Capture the cell that displays the provided text and extract its (x, y) central coordinate. 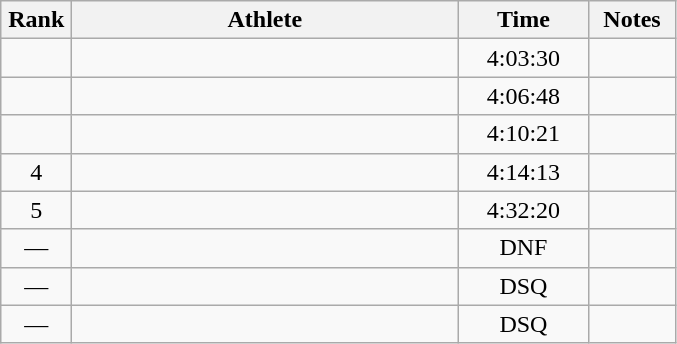
4:14:13 (524, 172)
Rank (36, 20)
5 (36, 210)
Notes (632, 20)
4:06:48 (524, 96)
4:32:20 (524, 210)
Time (524, 20)
4:10:21 (524, 134)
4 (36, 172)
4:03:30 (524, 58)
Athlete (265, 20)
DNF (524, 248)
